Provide the [x, y] coordinate of the cell's center where the given text is located.  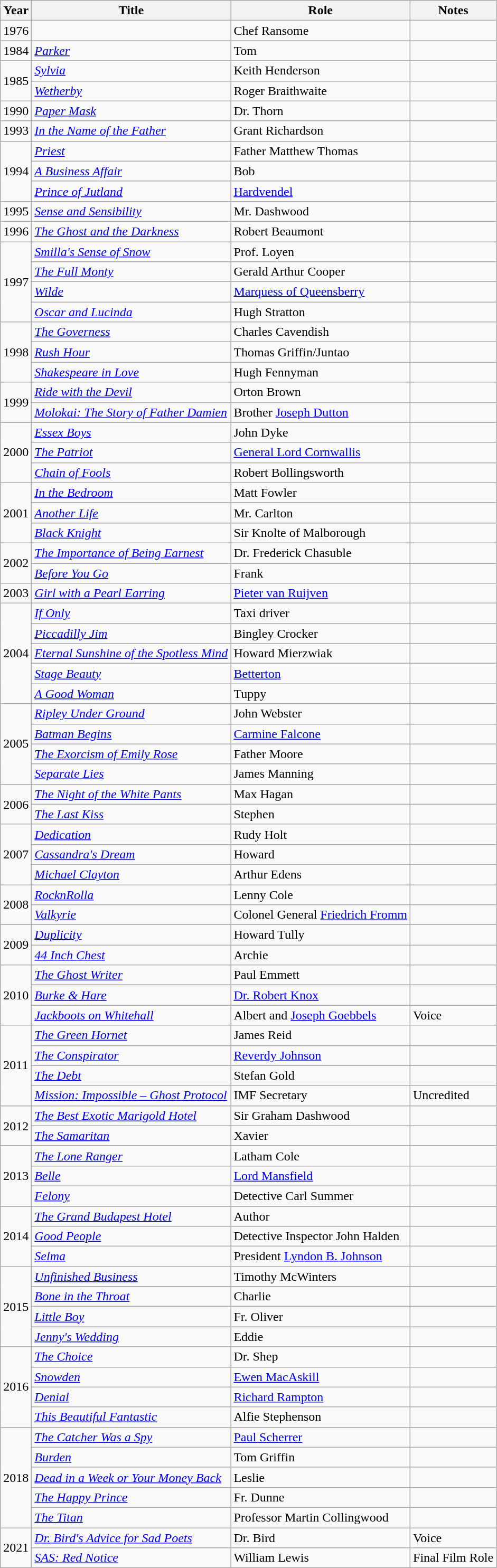
Reverdy Johnson [321, 1055]
Black Knight [131, 533]
The Lone Ranger [131, 1156]
Roger Braithwaite [321, 91]
SAS: Red Notice [131, 1558]
Author [321, 1216]
Father Matthew Thomas [321, 151]
Howard [321, 854]
2001 [16, 513]
1997 [16, 282]
Stephen [321, 814]
Detective Carl Summer [321, 1196]
Bingley Crocker [321, 634]
Jackboots on Whitehall [131, 1015]
Burke & Hare [131, 995]
General Lord Cornwallis [321, 452]
The Happy Prince [131, 1497]
Sense and Sensibility [131, 211]
Stage Beauty [131, 674]
Parker [131, 51]
Leslie [321, 1477]
Michael Clayton [131, 874]
RocknRolla [131, 895]
Dedication [131, 834]
Alfie Stephenson [321, 1417]
Paul Emmett [321, 975]
Oscar and Lucinda [131, 312]
Lord Mansfield [321, 1176]
Role [321, 11]
Hardvendel [321, 191]
Orton Brown [321, 392]
Charles Cavendish [321, 332]
2003 [16, 593]
Father Moore [321, 754]
Thomas Griffin/Juntao [321, 352]
Belle [131, 1176]
2021 [16, 1548]
1985 [16, 81]
Burden [131, 1457]
The Conspirator [131, 1055]
Richard Rampton [321, 1397]
In the Bedroom [131, 493]
Gerald Arthur Cooper [321, 272]
Bob [321, 171]
44 Inch Chest [131, 955]
Valkyrie [131, 915]
Howard Tully [321, 935]
The Full Monty [131, 272]
Sir Knolte of Malborough [321, 533]
Rudy Holt [321, 834]
2011 [16, 1065]
1994 [16, 171]
Brother Joseph Dutton [321, 412]
Chain of Fools [131, 473]
Dr. Bird's Advice for Sad Poets [131, 1538]
Timothy McWinters [321, 1277]
The Best Exotic Marigold Hotel [131, 1116]
Colonel General Friedrich Fromm [321, 915]
The Last Kiss [131, 814]
Tuppy [321, 694]
IMF Secretary [321, 1095]
Hugh Fennyman [321, 372]
Dr. Thorn [321, 111]
The Samaritan [131, 1136]
The Grand Budapest Hotel [131, 1216]
1995 [16, 211]
John Webster [321, 714]
Keith Henderson [321, 71]
Tom [321, 51]
Essex Boys [131, 432]
2013 [16, 1176]
John Dyke [321, 432]
Selma [131, 1257]
Batman Begins [131, 734]
Mr. Dashwood [321, 211]
Wetherby [131, 91]
1993 [16, 131]
William Lewis [321, 1558]
2016 [16, 1387]
Detective Inspector John Halden [321, 1236]
Lenny Cole [321, 895]
Denial [131, 1397]
This Beautiful Fantastic [131, 1417]
Ewen MacAskill [321, 1377]
2002 [16, 563]
Good People [131, 1236]
2014 [16, 1236]
The Ghost Writer [131, 975]
Dr. Frederick Chasuble [321, 553]
Sylvia [131, 71]
The Green Hornet [131, 1035]
A Good Woman [131, 694]
The Patriot [131, 452]
Matt Fowler [321, 493]
Smilla's Sense of Snow [131, 252]
2005 [16, 744]
2006 [16, 804]
2008 [16, 905]
2012 [16, 1126]
Wilde [131, 292]
Molokai: The Story of Father Damien [131, 412]
Felony [131, 1196]
Snowden [131, 1377]
Dr. Shep [321, 1357]
The Importance of Being Earnest [131, 553]
Bone in the Throat [131, 1297]
If Only [131, 613]
2015 [16, 1307]
Fr. Oliver [321, 1317]
Albert and Joseph Goebbels [321, 1015]
James Manning [321, 774]
2004 [16, 654]
2018 [16, 1477]
Shakespeare in Love [131, 372]
Dr. Robert Knox [321, 995]
Mr. Carlton [321, 513]
Hugh Stratton [321, 312]
James Reid [321, 1035]
Priest [131, 151]
1990 [16, 111]
The Choice [131, 1357]
Prof. Loyen [321, 252]
Pieter van Ruijven [321, 593]
Unfinished Business [131, 1277]
Tom Griffin [321, 1457]
Ripley Under Ground [131, 714]
Frank [321, 573]
Mission: Impossible – Ghost Protocol [131, 1095]
Paper Mask [131, 111]
Charlie [321, 1297]
Another Life [131, 513]
Cassandra's Dream [131, 854]
Uncredited [453, 1095]
The Night of the White Pants [131, 794]
The Debt [131, 1075]
Chef Ransome [321, 31]
The Governess [131, 332]
Sir Graham Dashwood [321, 1116]
1984 [16, 51]
Xavier [321, 1136]
Notes [453, 11]
Duplicity [131, 935]
Stefan Gold [321, 1075]
Ride with the Devil [131, 392]
Marquess of Queensberry [321, 292]
Grant Richardson [321, 131]
Before You Go [131, 573]
Paul Scherrer [321, 1437]
In the Name of the Father [131, 131]
1996 [16, 231]
Title [131, 11]
Piccadilly Jim [131, 634]
Eternal Sunshine of the Spotless Mind [131, 654]
Little Boy [131, 1317]
Robert Bollingsworth [321, 473]
Latham Cole [321, 1156]
1999 [16, 402]
Professor Martin Collingwood [321, 1517]
2009 [16, 945]
1976 [16, 31]
1998 [16, 352]
The Exorcism of Emily Rose [131, 754]
The Catcher Was a Spy [131, 1437]
2000 [16, 452]
Year [16, 11]
Dr. Bird [321, 1538]
Archie [321, 955]
Betterton [321, 674]
Jenny's Wedding [131, 1337]
Dead in a Week or Your Money Back [131, 1477]
The Titan [131, 1517]
Howard Mierzwiak [321, 654]
Eddie [321, 1337]
2010 [16, 995]
Fr. Dunne [321, 1497]
Girl with a Pearl Earring [131, 593]
Robert Beaumont [321, 231]
The Ghost and the Darkness [131, 231]
Final Film Role [453, 1558]
Carmine Falcone [321, 734]
Arthur Edens [321, 874]
Rush Hour [131, 352]
Taxi driver [321, 613]
2007 [16, 854]
Max Hagan [321, 794]
President Lyndon B. Johnson [321, 1257]
A Business Affair [131, 171]
Separate Lies [131, 774]
Prince of Jutland [131, 191]
